Capture the cell that displays the provided text and extract its (X, Y) central coordinate. 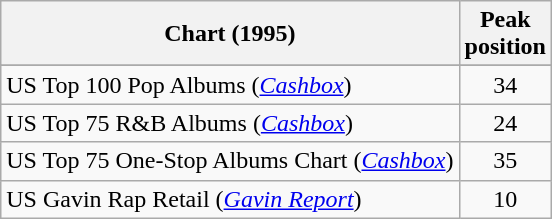
35 (505, 161)
34 (505, 85)
US Gavin Rap Retail (Gavin Report) (230, 199)
US Top 75 R&B Albums (Cashbox) (230, 123)
Chart (1995) (230, 34)
US Top 100 Pop Albums (Cashbox) (230, 85)
US Top 75 One-Stop Albums Chart (Cashbox) (230, 161)
24 (505, 123)
Peakposition (505, 34)
10 (505, 199)
